Scan for the cell matching the given text and deliver its (X, Y) coordinate at center. 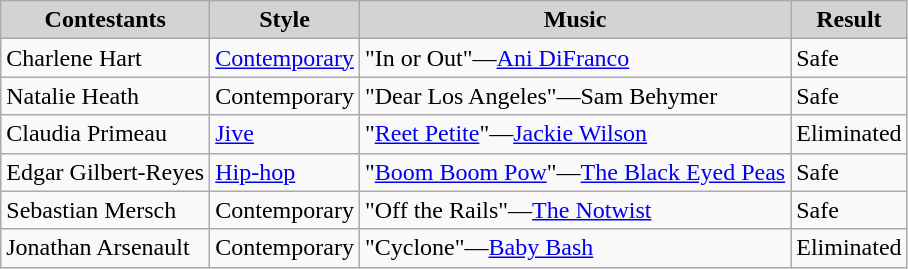
"Dear Los Angeles"—Sam Behymer (574, 96)
"Off the Rails"—The Notwist (574, 210)
"In or Out"—Ani DiFranco (574, 58)
"Boom Boom Pow"—The Black Eyed Peas (574, 172)
"Reet Petite"—Jackie Wilson (574, 134)
Result (849, 20)
Style (285, 20)
Music (574, 20)
Natalie Heath (106, 96)
Jive (285, 134)
Edgar Gilbert-Reyes (106, 172)
Contestants (106, 20)
Charlene Hart (106, 58)
"Cyclone"—Baby Bash (574, 248)
Jonathan Arsenault (106, 248)
Claudia Primeau (106, 134)
Hip-hop (285, 172)
Sebastian Mersch (106, 210)
